Output the (X, Y) coordinate of the center of the cell containing the given text.  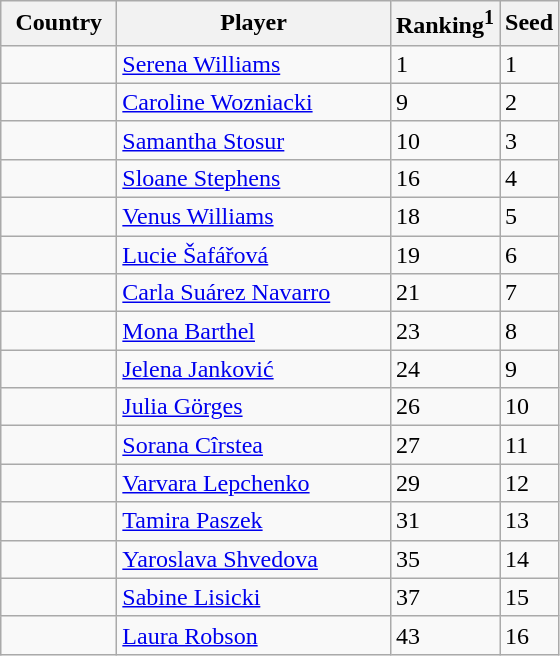
Serena Williams (254, 64)
Venus Williams (254, 217)
Sloane Stephens (254, 178)
31 (444, 521)
Mona Barthel (254, 331)
Lucie Šafářová (254, 255)
3 (530, 140)
6 (530, 255)
24 (444, 369)
8 (530, 331)
Tamira Paszek (254, 521)
Country (59, 24)
Player (254, 24)
Yaroslava Shvedova (254, 559)
23 (444, 331)
12 (530, 483)
13 (530, 521)
27 (444, 445)
2 (530, 102)
29 (444, 483)
14 (530, 559)
7 (530, 293)
Varvara Lepchenko (254, 483)
35 (444, 559)
11 (530, 445)
Laura Robson (254, 635)
21 (444, 293)
37 (444, 597)
15 (530, 597)
Julia Görges (254, 407)
43 (444, 635)
Sorana Cîrstea (254, 445)
19 (444, 255)
Ranking1 (444, 24)
Sabine Lisicki (254, 597)
Samantha Stosur (254, 140)
18 (444, 217)
4 (530, 178)
5 (530, 217)
Jelena Janković (254, 369)
Caroline Wozniacki (254, 102)
26 (444, 407)
Seed (530, 24)
Carla Suárez Navarro (254, 293)
